Provide the (X, Y) coordinate of the cell's center where the given text is located.  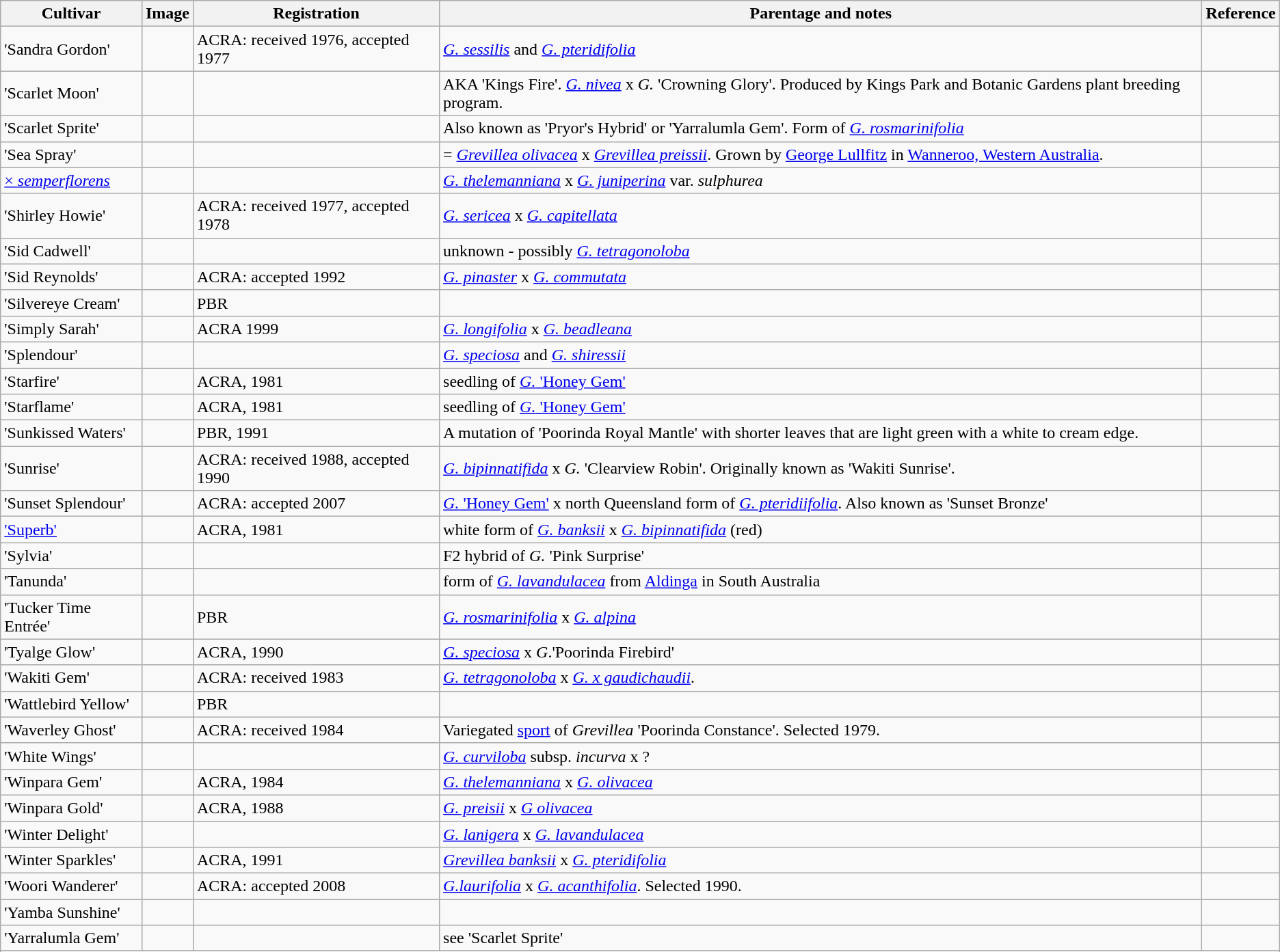
'Tucker Time Entrée' (71, 616)
G. speciosa x G.'Poorinda Firebird' (821, 652)
ACRA: received 1977, accepted 1978 (316, 216)
'Sandra Gordon' (71, 49)
'Tanunda' (71, 582)
ACRA: received 1976, accepted 1977 (316, 49)
see 'Scarlet Sprite' (821, 938)
'Wattlebird Yellow' (71, 704)
G. sericea x G. capitellata (821, 216)
Reference (1240, 14)
'Superb' (71, 530)
G. 'Honey Gem' x north Queensland form of G. pteridiifolia. Also known as 'Sunset Bronze' (821, 504)
A mutation of 'Poorinda Royal Mantle' with shorter leaves that are light green with a white to cream edge. (821, 433)
'Winpara Gem' (71, 782)
'Sunkissed Waters' (71, 433)
ACRA: accepted 2007 (316, 504)
Grevillea banksii x G. pteridifolia (821, 860)
'Shirley Howie' (71, 216)
'Sea Spray' (71, 154)
white form of G. banksii x G. bipinnatifida (red) (821, 530)
G. speciosa and G. shiressii (821, 355)
'Waverley Ghost' (71, 730)
'Woori Wanderer' (71, 886)
G. rosmarinifolia x G. alpina (821, 616)
'Yamba Sunshine' (71, 912)
'Starfire' (71, 381)
G. bipinnatifida x G. 'Clearview Robin'. Originally known as 'Wakiti Sunrise'. (821, 469)
G. longifolia x G. beadleana (821, 329)
'Simply Sarah' (71, 329)
Cultivar (71, 14)
ACRA, 1990 (316, 652)
'Starflame' (71, 407)
× semperflorens (71, 180)
G. lanigera x G. lavandulacea (821, 834)
G. preisii x G olivacea (821, 808)
ACRA, 1988 (316, 808)
'Splendour' (71, 355)
ACRA: received 1984 (316, 730)
ACRA: accepted 1992 (316, 277)
'Winpara Gold' (71, 808)
'Scarlet Moon' (71, 93)
'Winter Sparkles' (71, 860)
form of G. lavandulacea from Aldinga in South Australia (821, 582)
G. curviloba subsp. incurva x ? (821, 756)
G.laurifolia x G. acanthifolia. Selected 1990. (821, 886)
Parentage and notes (821, 14)
'Silvereye Cream' (71, 303)
Registration (316, 14)
'Winter Delight' (71, 834)
ACRA, 1984 (316, 782)
unknown - possibly G. tetragonoloba (821, 251)
= Grevillea olivacea x Grevillea preissii. Grown by George Lullfitz in Wanneroo, Western Australia. (821, 154)
'Wakiti Gem' (71, 678)
Also known as 'Pryor's Hybrid' or 'Yarralumla Gem'. Form of G. rosmarinifolia (821, 128)
ACRA: received 1988, accepted 1990 (316, 469)
'Scarlet Sprite' (71, 128)
G. thelemanniana x G. olivacea (821, 782)
'Sid Reynolds' (71, 277)
'Sunset Splendour' (71, 504)
'Yarralumla Gem' (71, 938)
G. thelemanniana x G. juniperina var. sulphurea (821, 180)
'Sylvia' (71, 556)
Image (167, 14)
'Tyalge Glow' (71, 652)
G. sessilis and G. pteridifolia (821, 49)
PBR, 1991 (316, 433)
F2 hybrid of G. 'Pink Surprise' (821, 556)
G. tetragonoloba x G. x gaudichaudii. (821, 678)
Variegated sport of Grevillea 'Poorinda Constance'. Selected 1979. (821, 730)
ACRA: accepted 2008 (316, 886)
'Sid Cadwell' (71, 251)
ACRA 1999 (316, 329)
ACRA: received 1983 (316, 678)
AKA 'Kings Fire'. G. nivea x G. 'Crowning Glory'. Produced by Kings Park and Botanic Gardens plant breeding program. (821, 93)
'White Wings' (71, 756)
G. pinaster x G. commutata (821, 277)
'Sunrise' (71, 469)
ACRA, 1991 (316, 860)
